Search for the cell housing the specified text and yield its (X, Y) center coordinate. 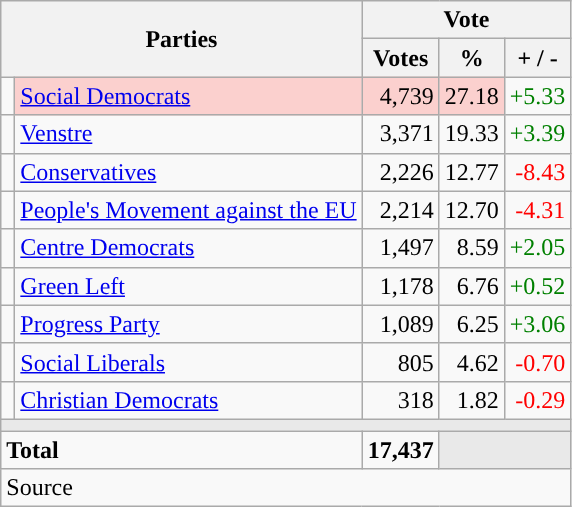
3,371 (400, 134)
+3.06 (538, 324)
12.70 (472, 210)
Source (286, 488)
2,214 (400, 210)
6.25 (472, 324)
People's Movement against the EU (188, 210)
27.18 (472, 96)
-8.43 (538, 172)
Christian Democrats (188, 400)
+2.05 (538, 248)
6.76 (472, 286)
% (472, 58)
4.62 (472, 362)
Social Liberals (188, 362)
+ / - (538, 58)
Progress Party (188, 324)
1,497 (400, 248)
1,089 (400, 324)
Parties (182, 39)
Vote (466, 20)
4,739 (400, 96)
19.33 (472, 134)
12.77 (472, 172)
-0.29 (538, 400)
805 (400, 362)
Total (182, 449)
Centre Democrats (188, 248)
2,226 (400, 172)
Social Democrats (188, 96)
Votes (400, 58)
17,437 (400, 449)
Conservatives (188, 172)
1,178 (400, 286)
Green Left (188, 286)
-0.70 (538, 362)
+0.52 (538, 286)
318 (400, 400)
-4.31 (538, 210)
1.82 (472, 400)
Venstre (188, 134)
+5.33 (538, 96)
+3.39 (538, 134)
8.59 (472, 248)
